From the cell containing the given text, extract its center point as (X, Y) coordinate. 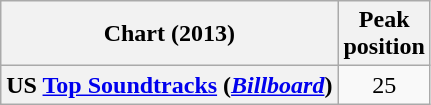
US Top Soundtracks (Billboard) (170, 85)
Chart (2013) (170, 34)
Peakposition (384, 34)
25 (384, 85)
